Provide the [x, y] coordinate of the cell's center where the given text is located.  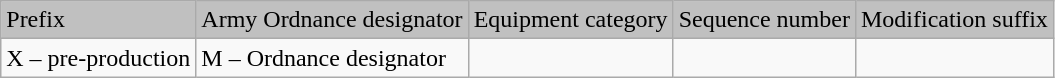
Modification suffix [954, 20]
M – Ordnance designator [332, 58]
Equipment category [570, 20]
X – pre-production [98, 58]
Army Ordnance designator [332, 20]
Sequence number [764, 20]
Prefix [98, 20]
